For the text-containing cell, return its midpoint in [X, Y] coordinate format. 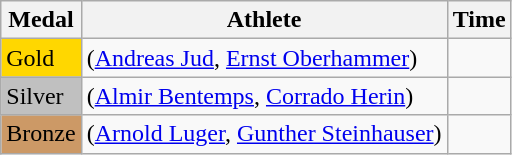
Medal [41, 20]
(Arnold Luger, Gunther Steinhauser) [264, 134]
Silver [41, 96]
Athlete [264, 20]
Gold [41, 58]
Bronze [41, 134]
Time [479, 20]
(Almir Bentemps, Corrado Herin) [264, 96]
(Andreas Jud, Ernst Oberhammer) [264, 58]
